Provide the [x, y] coordinate of the cell's center where the given text is located.  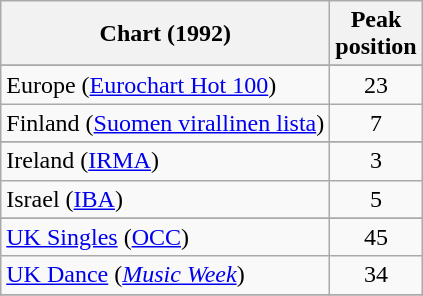
Peakposition [376, 34]
34 [376, 275]
Ireland (IRMA) [166, 161]
Chart (1992) [166, 34]
UK Singles (OCC) [166, 237]
23 [376, 85]
Israel (IBA) [166, 199]
45 [376, 237]
UK Dance (Music Week) [166, 275]
Europe (Eurochart Hot 100) [166, 85]
7 [376, 123]
5 [376, 199]
Finland (Suomen virallinen lista) [166, 123]
3 [376, 161]
